Return the [X, Y] coordinate for the center point of the cell that contains the specified text.  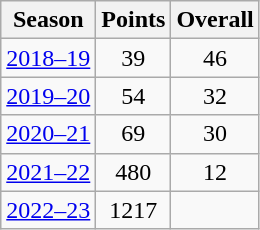
2018–19 [48, 58]
2022–23 [48, 210]
2019–20 [48, 96]
1217 [134, 210]
69 [134, 134]
54 [134, 96]
2021–22 [48, 172]
Points [134, 20]
32 [215, 96]
39 [134, 58]
Season [48, 20]
12 [215, 172]
30 [215, 134]
480 [134, 172]
Overall [215, 20]
2020–21 [48, 134]
46 [215, 58]
